Find where the given text appears and provide that cell's center as (X, Y) coordinate. 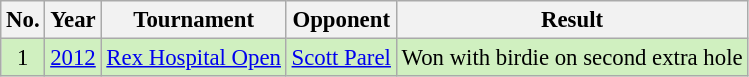
No. (23, 20)
Tournament (194, 20)
Won with birdie on second extra hole (572, 58)
1 (23, 58)
Opponent (341, 20)
Result (572, 20)
Scott Parel (341, 58)
Year (73, 20)
Rex Hospital Open (194, 58)
2012 (73, 58)
